Return the [x, y] coordinate for the center point of the cell that contains the specified text.  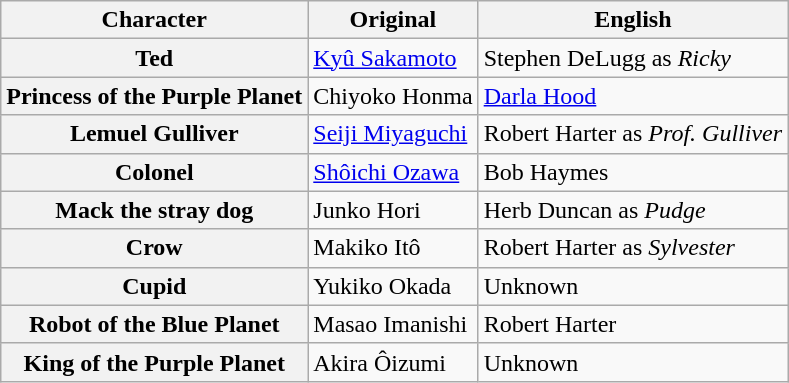
Character [154, 20]
Stephen DeLugg as Ricky [632, 58]
Akira Ôizumi [393, 362]
Seiji Miyaguchi [393, 134]
Yukiko Okada [393, 286]
Cupid [154, 286]
Herb Duncan as Pudge [632, 210]
Chiyoko Honma [393, 96]
Junko Hori [393, 210]
Crow [154, 248]
Masao Imanishi [393, 324]
Princess of the Purple Planet [154, 96]
Robert Harter as Prof. Gulliver [632, 134]
Robert Harter as Sylvester [632, 248]
Kyû Sakamoto [393, 58]
Shôichi Ozawa [393, 172]
Robot of the Blue Planet [154, 324]
Ted [154, 58]
Lemuel Gulliver [154, 134]
Colonel [154, 172]
King of the Purple Planet [154, 362]
Original [393, 20]
Makiko Itô [393, 248]
Bob Haymes [632, 172]
English [632, 20]
Mack the stray dog [154, 210]
Darla Hood [632, 96]
Robert Harter [632, 324]
